Extract the [X, Y] coordinate from the center of the cell holding the provided text.  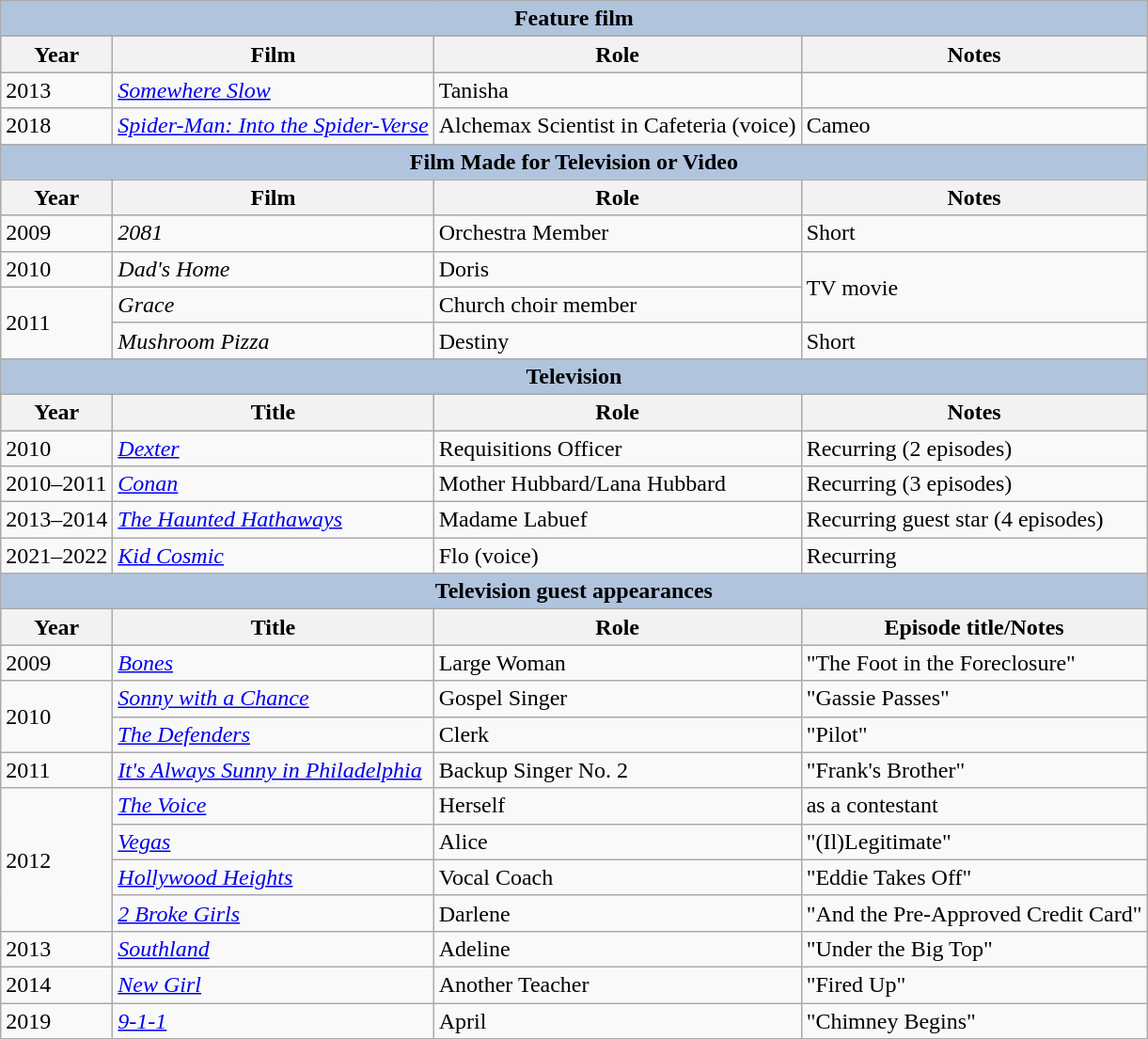
It's Always Sunny in Philadelphia [273, 770]
"And the Pre-Approved Credit Card" [974, 913]
Destiny [617, 340]
Another Teacher [617, 984]
Mushroom Pizza [273, 340]
Southland [273, 949]
Gospel Singer [617, 699]
Madame Labuef [617, 520]
Doris [617, 269]
"Fired Up" [974, 984]
Backup Singer No. 2 [617, 770]
9-1-1 [273, 1020]
Cameo [974, 126]
Dexter [273, 449]
Alchemax Scientist in Cafeteria (voice) [617, 126]
Recurring (2 episodes) [974, 449]
Adeline [617, 949]
"Gassie Passes" [974, 699]
Somewhere Slow [273, 90]
2081 [273, 233]
2019 [56, 1020]
Recurring [974, 556]
Kid Cosmic [273, 556]
Feature film [574, 19]
Orchestra Member [617, 233]
The Haunted Hathaways [273, 520]
2014 [56, 984]
Flo (voice) [617, 556]
"Under the Big Top" [974, 949]
April [617, 1020]
2018 [56, 126]
Hollywood Heights [273, 877]
"Chimney Begins" [974, 1020]
"Frank's Brother" [974, 770]
Grace [273, 305]
Conan [273, 484]
The Defenders [273, 734]
Television guest appearances [574, 591]
Requisitions Officer [617, 449]
Bones [273, 663]
Clerk [617, 734]
Large Woman [617, 663]
The Voice [273, 806]
TV movie [974, 287]
as a contestant [974, 806]
2021–2022 [56, 556]
Vocal Coach [617, 877]
Sonny with a Chance [273, 699]
Vegas [273, 842]
Herself [617, 806]
"(Il)Legitimate" [974, 842]
"The Foot in the Foreclosure" [974, 663]
Tanisha [617, 90]
2 Broke Girls [273, 913]
Alice [617, 842]
Episode title/Notes [974, 627]
Mother Hubbard/Lana Hubbard [617, 484]
"Eddie Takes Off" [974, 877]
Film Made for Television or Video [574, 162]
2013–2014 [56, 520]
Recurring (3 episodes) [974, 484]
"Pilot" [974, 734]
Darlene [617, 913]
2010–2011 [56, 484]
Recurring guest star (4 episodes) [974, 520]
Church choir member [617, 305]
Television [574, 376]
Spider-Man: Into the Spider-Verse [273, 126]
Dad's Home [273, 269]
New Girl [273, 984]
2012 [56, 859]
